Identify which cell holds the provided text, then report its [x, y] central coordinate. 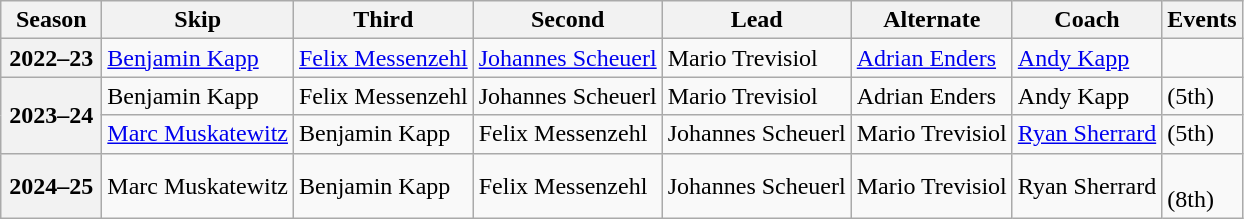
Season [52, 20]
Third [383, 20]
2024–25 [52, 186]
Lead [756, 20]
Coach [1086, 20]
(8th) [1202, 186]
Alternate [932, 20]
Skip [198, 20]
Events [1202, 20]
2023–24 [52, 115]
2022–23 [52, 58]
Second [568, 20]
